Return the (X, Y) coordinate for the center point of the cell that contains the specified text.  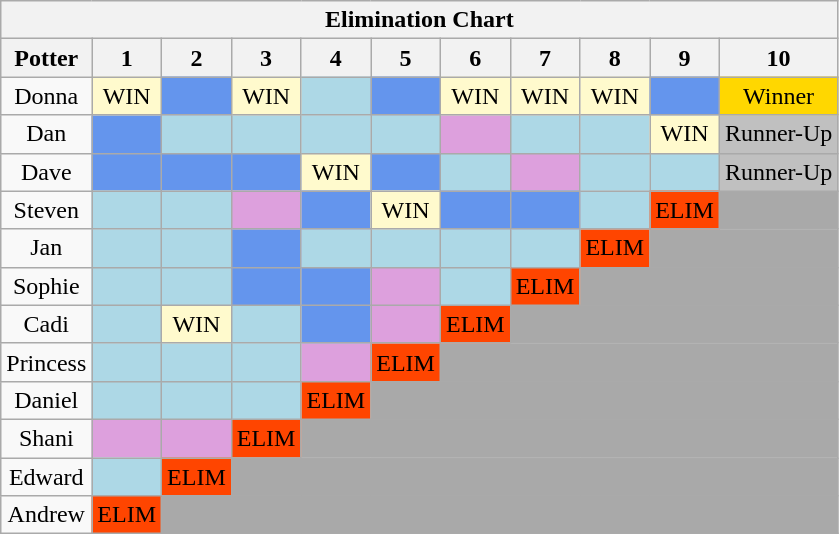
7 (545, 58)
Sophie (46, 286)
5 (406, 58)
1 (127, 58)
Potter (46, 58)
4 (336, 58)
3 (266, 58)
Elimination Chart (420, 20)
10 (778, 58)
Edward (46, 477)
6 (475, 58)
Andrew (46, 515)
Daniel (46, 400)
Jan (46, 248)
Princess (46, 362)
Shani (46, 438)
2 (197, 58)
Cadi (46, 324)
Steven (46, 210)
8 (615, 58)
Donna (46, 96)
Winner (778, 96)
Dave (46, 172)
9 (685, 58)
Dan (46, 134)
